Capture the cell that displays the provided text and extract its (X, Y) central coordinate. 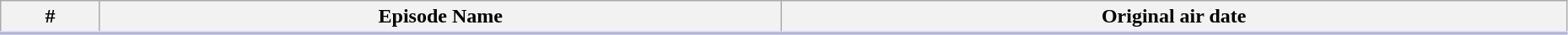
# (51, 17)
Episode Name (440, 17)
Original air date (1174, 17)
